Output the [x, y] coordinate of the center of the cell containing the given text.  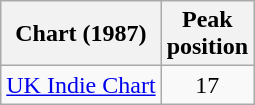
Chart (1987) [81, 34]
UK Indie Chart [81, 85]
17 [207, 85]
Peakposition [207, 34]
